Return (x, y) of the center of cell containing provided text 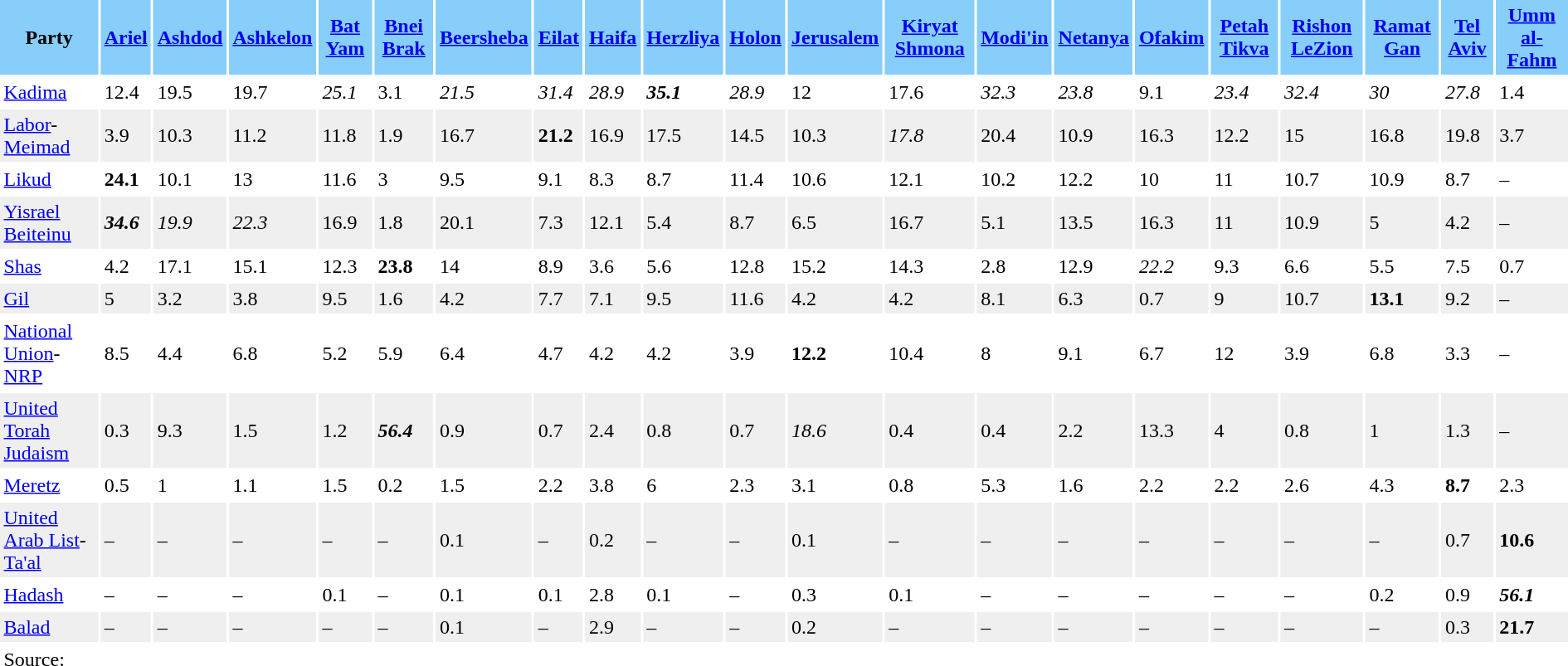
5.4 (684, 222)
8.9 (558, 266)
14.3 (930, 266)
Eilat (558, 37)
32.4 (1322, 92)
5.2 (345, 353)
2.4 (612, 430)
1.9 (404, 136)
10.4 (930, 353)
2.9 (612, 627)
11.8 (345, 136)
5.9 (404, 353)
21.5 (484, 92)
Haifa (612, 37)
3.3 (1467, 353)
17.1 (190, 266)
Bnei Brak (404, 37)
Labor-Meimad (49, 136)
9 (1244, 299)
18.6 (835, 430)
6.6 (1322, 266)
Holon (756, 37)
1.2 (345, 430)
13.5 (1093, 222)
Ashkelon (272, 37)
17.6 (930, 92)
22.3 (272, 222)
Umm al-Fahm (1531, 37)
6.7 (1171, 353)
United Torah Judaism (49, 430)
23.4 (1244, 92)
14 (484, 266)
12.8 (756, 266)
14.5 (756, 136)
7.5 (1467, 266)
17.5 (684, 136)
11.2 (272, 136)
20.1 (484, 222)
30 (1402, 92)
56.4 (404, 430)
Kadima (49, 92)
19.7 (272, 92)
1.3 (1467, 430)
13.1 (1402, 299)
Gil (49, 299)
32.3 (1015, 92)
21.7 (1531, 627)
3.7 (1531, 136)
15.1 (272, 266)
Beersheba (484, 37)
5.5 (1402, 266)
22.2 (1171, 266)
United Arab List-Ta'al (49, 540)
17.8 (930, 136)
Ofakim (1171, 37)
Ashdod (190, 37)
6 (684, 485)
4.7 (558, 353)
Netanya (1093, 37)
15 (1322, 136)
19.9 (190, 222)
7.3 (558, 222)
25.1 (345, 92)
1.8 (404, 222)
Meretz (49, 485)
8.5 (126, 353)
12.9 (1093, 266)
Kiryat Shmona (930, 37)
1.1 (272, 485)
Jerusalem (835, 37)
Tel Aviv (1467, 37)
15.2 (835, 266)
Shas (49, 266)
12.3 (345, 266)
6.5 (835, 222)
4.4 (190, 353)
19.8 (1467, 136)
4.3 (1402, 485)
12.4 (126, 92)
13.3 (1171, 430)
5.3 (1015, 485)
34.6 (126, 222)
Petah Tikva (1244, 37)
0.5 (126, 485)
35.1 (684, 92)
Party (49, 37)
11.4 (756, 179)
8 (1015, 353)
Herzliya (684, 37)
10.1 (190, 179)
Hadash (49, 595)
56.1 (1531, 595)
6.4 (484, 353)
Yisrael Beiteinu (49, 222)
3 (404, 179)
8.1 (1015, 299)
3.6 (612, 266)
7.7 (558, 299)
31.4 (558, 92)
6.3 (1093, 299)
5.6 (684, 266)
Bat Yam (345, 37)
10 (1171, 179)
3.2 (190, 299)
16.8 (1402, 136)
Ariel (126, 37)
Balad (49, 627)
20.4 (1015, 136)
27.8 (1467, 92)
4 (1244, 430)
National Union-NRP (49, 353)
10.2 (1015, 179)
24.1 (126, 179)
19.5 (190, 92)
2.6 (1322, 485)
Rishon LeZion (1322, 37)
13 (272, 179)
8.3 (612, 179)
7.1 (612, 299)
1.4 (1531, 92)
21.2 (558, 136)
Modi'in (1015, 37)
Ramat Gan (1402, 37)
Likud (49, 179)
5.1 (1015, 222)
9.2 (1467, 299)
